Detect which cell encompasses the target text, then output its [x, y] center coordinate. 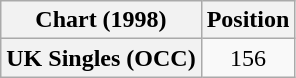
Position [248, 20]
UK Singles (OCC) [101, 58]
Chart (1998) [101, 20]
156 [248, 58]
